Return [X, Y] of the center of cell containing provided text 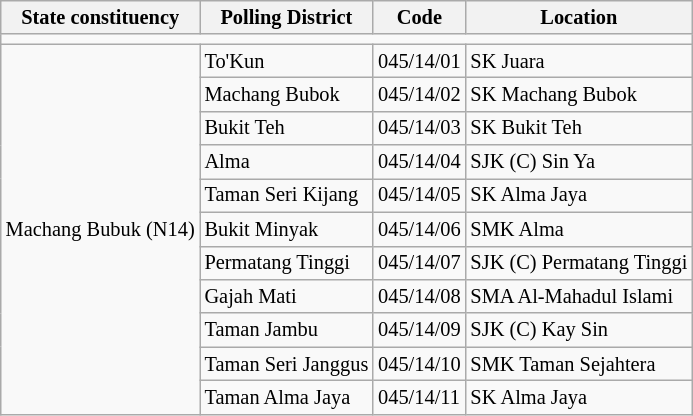
Code [419, 17]
Location [580, 17]
SMK Alma [580, 229]
SJK (C) Permatang Tinggi [580, 263]
045/14/01 [419, 61]
045/14/05 [419, 195]
045/14/11 [419, 397]
045/14/03 [419, 128]
Alma [287, 162]
045/14/07 [419, 263]
045/14/08 [419, 296]
Machang Bubuk (N14) [100, 229]
SK Bukit Teh [580, 128]
SJK (C) Sin Ya [580, 162]
Taman Seri Kijang [287, 195]
SMK Taman Sejahtera [580, 364]
045/14/02 [419, 94]
SJK (C) Kay Sin [580, 330]
045/14/04 [419, 162]
045/14/10 [419, 364]
Polling District [287, 17]
SK Machang Bubok [580, 94]
Taman Jambu [287, 330]
SK Juara [580, 61]
Bukit Minyak [287, 229]
Machang Bubok [287, 94]
Gajah Mati [287, 296]
Taman Alma Jaya [287, 397]
Taman Seri Janggus [287, 364]
Permatang Tinggi [287, 263]
045/14/09 [419, 330]
To'Kun [287, 61]
045/14/06 [419, 229]
State constituency [100, 17]
Bukit Teh [287, 128]
SMA Al-Mahadul Islami [580, 296]
